Find where the given text appears and provide that cell's center as (x, y) coordinate. 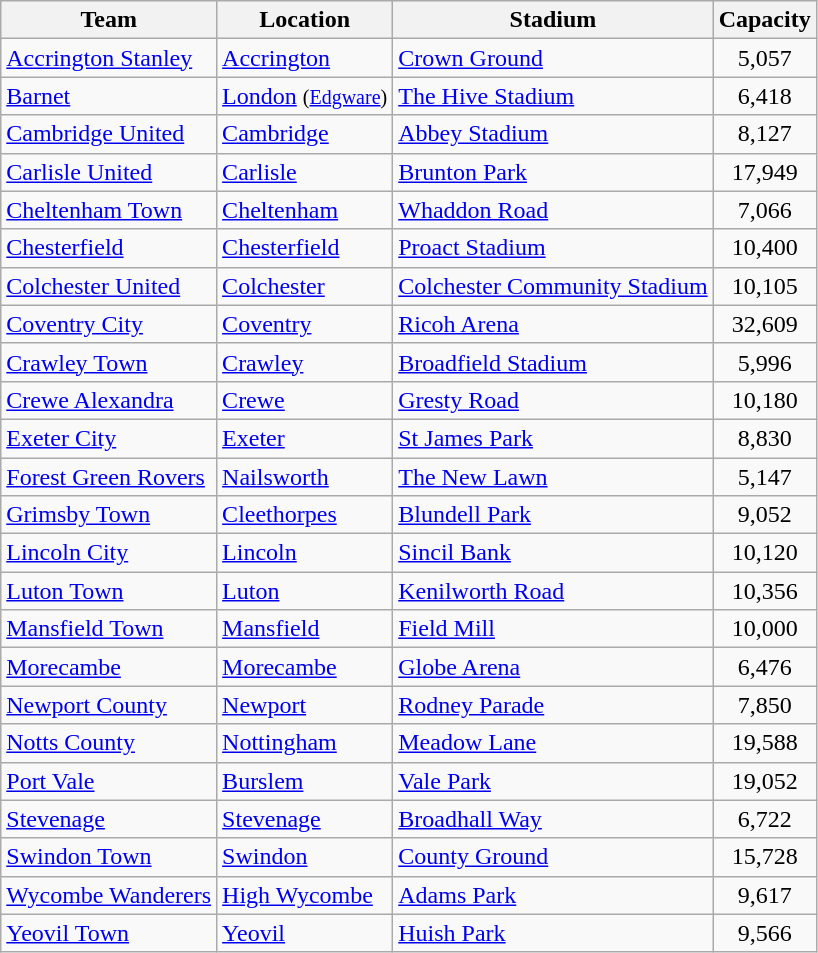
Rodney Parade (553, 705)
Cheltenham Town (109, 210)
Meadow Lane (553, 743)
6,476 (764, 667)
10,105 (764, 286)
Grimsby Town (109, 515)
Stadium (553, 20)
15,728 (764, 857)
5,147 (764, 477)
Kenilworth Road (553, 591)
Newport (305, 705)
Gresty Road (553, 400)
Colchester United (109, 286)
7,066 (764, 210)
Blundell Park (553, 515)
Globe Arena (553, 667)
Crewe Alexandra (109, 400)
Notts County (109, 743)
Cambridge United (109, 134)
19,588 (764, 743)
Swindon (305, 857)
10,400 (764, 248)
9,566 (764, 933)
9,052 (764, 515)
Newport County (109, 705)
Luton Town (109, 591)
Field Mill (553, 629)
Location (305, 20)
10,120 (764, 553)
10,180 (764, 400)
Crawley Town (109, 362)
Lincoln (305, 553)
Burslem (305, 781)
Lincoln City (109, 553)
Broadhall Way (553, 819)
Team (109, 20)
6,722 (764, 819)
County Ground (553, 857)
Yeovil Town (109, 933)
Cheltenham (305, 210)
Vale Park (553, 781)
Carlisle (305, 172)
17,949 (764, 172)
Abbey Stadium (553, 134)
Mansfield (305, 629)
Swindon Town (109, 857)
Accrington Stanley (109, 58)
High Wycombe (305, 895)
The Hive Stadium (553, 96)
7,850 (764, 705)
Adams Park (553, 895)
Carlisle United (109, 172)
Sincil Bank (553, 553)
Coventry (305, 324)
5,057 (764, 58)
Wycombe Wanderers (109, 895)
Ricoh Arena (553, 324)
10,356 (764, 591)
London (Edgware) (305, 96)
Accrington (305, 58)
32,609 (764, 324)
The New Lawn (553, 477)
Luton (305, 591)
9,617 (764, 895)
8,830 (764, 438)
10,000 (764, 629)
6,418 (764, 96)
Barnet (109, 96)
Forest Green Rovers (109, 477)
Colchester Community Stadium (553, 286)
Nottingham (305, 743)
Exeter (305, 438)
Proact Stadium (553, 248)
Brunton Park (553, 172)
Broadfield Stadium (553, 362)
Port Vale (109, 781)
19,052 (764, 781)
8,127 (764, 134)
Crewe (305, 400)
Huish Park (553, 933)
Whaddon Road (553, 210)
Capacity (764, 20)
Crawley (305, 362)
Colchester (305, 286)
Yeovil (305, 933)
St James Park (553, 438)
Exeter City (109, 438)
Cleethorpes (305, 515)
5,996 (764, 362)
Cambridge (305, 134)
Nailsworth (305, 477)
Mansfield Town (109, 629)
Coventry City (109, 324)
Crown Ground (553, 58)
